Pinpoint the cell where the given text exists, returning its [x, y] midpoint coordinate. 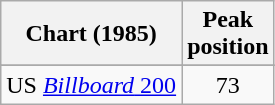
73 [228, 85]
Peakposition [228, 34]
US Billboard 200 [92, 85]
Chart (1985) [92, 34]
